Locate the cell with the specified text and output its (X, Y) center coordinate. 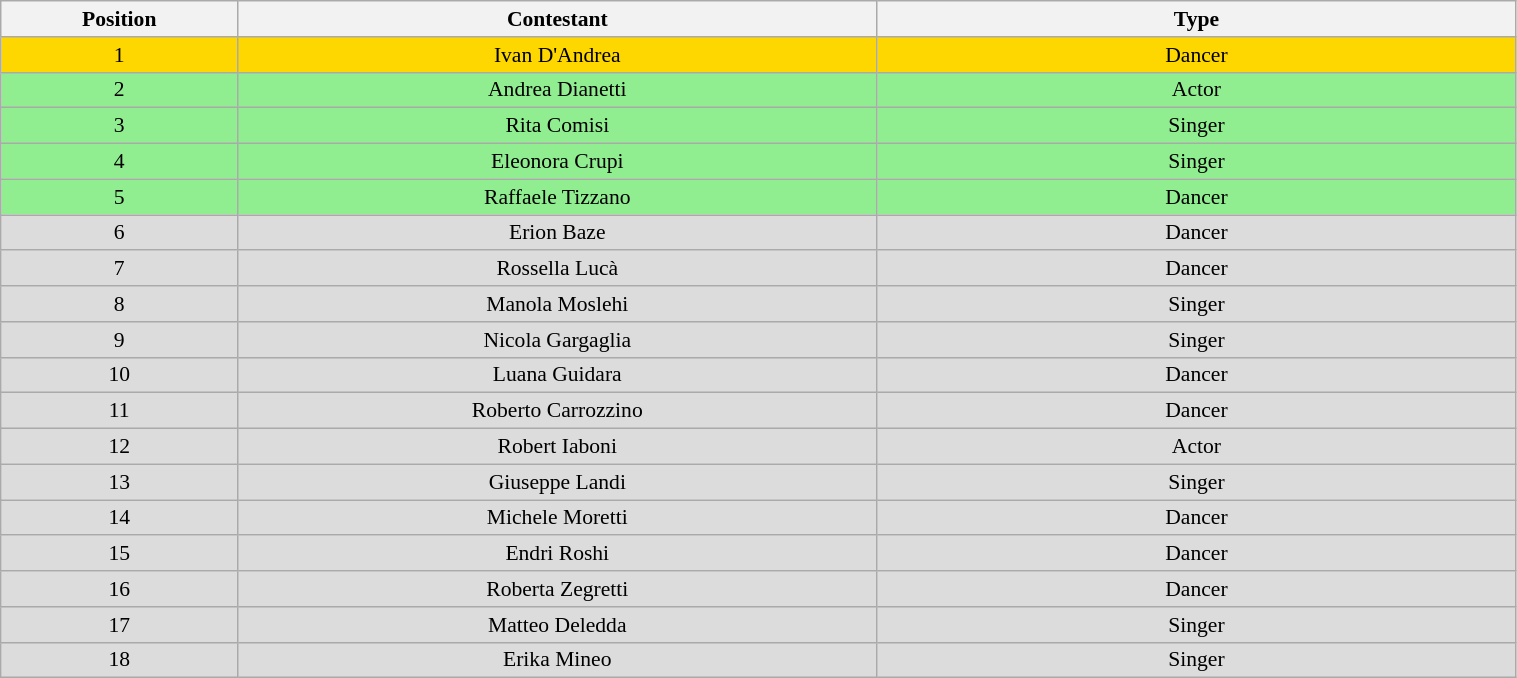
4 (120, 162)
Roberta Zegretti (558, 589)
Robert Iaboni (558, 447)
Matteo Deledda (558, 625)
2 (120, 90)
8 (120, 304)
Position (120, 19)
1 (120, 55)
Manola Moslehi (558, 304)
5 (120, 197)
Luana Guidara (558, 375)
6 (120, 233)
17 (120, 625)
Endri Roshi (558, 554)
Erion Baze (558, 233)
Eleonora Crupi (558, 162)
Contestant (558, 19)
Erika Mineo (558, 660)
12 (120, 447)
13 (120, 482)
Ivan D'Andrea (558, 55)
11 (120, 411)
Nicola Gargaglia (558, 340)
Rita Comisi (558, 126)
Type (1196, 19)
Raffaele Tizzano (558, 197)
Andrea Dianetti (558, 90)
9 (120, 340)
Roberto Carrozzino (558, 411)
Giuseppe Landi (558, 482)
16 (120, 589)
10 (120, 375)
14 (120, 518)
Michele Moretti (558, 518)
3 (120, 126)
15 (120, 554)
7 (120, 269)
Rossella Lucà (558, 269)
18 (120, 660)
